Pinpoint the cell where the given text exists, returning its (X, Y) midpoint coordinate. 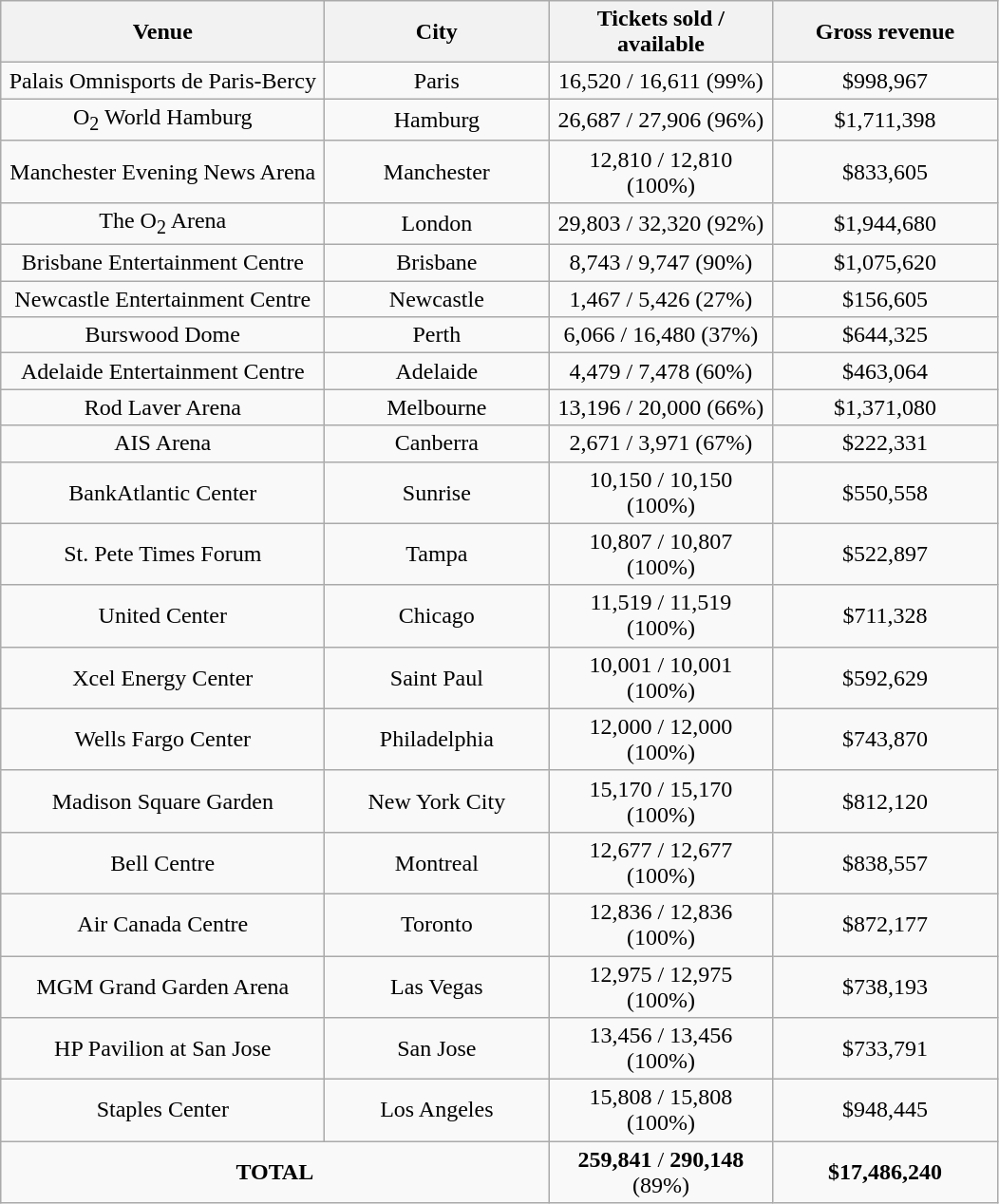
Madison Square Garden (163, 801)
$1,371,080 (885, 407)
$222,331 (885, 443)
$156,605 (885, 299)
Wells Fargo Center (163, 739)
Newcastle (437, 299)
10,807 / 10,807 (100%) (661, 555)
St. Pete Times Forum (163, 555)
$550,558 (885, 492)
TOTAL (275, 1172)
$948,445 (885, 1111)
Adelaide (437, 371)
259,841 / 290,148 (89%) (661, 1172)
Manchester Evening News Arena (163, 171)
$833,605 (885, 171)
13,456 / 13,456 (100%) (661, 1048)
Las Vegas (437, 986)
8,743 / 9,747 (90%) (661, 263)
Palais Omnisports de Paris-Bercy (163, 81)
1,467 / 5,426 (27%) (661, 299)
6,066 / 16,480 (37%) (661, 335)
Newcastle Entertainment Centre (163, 299)
12,000 / 12,000 (100%) (661, 739)
15,170 / 15,170 (100%) (661, 801)
United Center (163, 615)
12,975 / 12,975 (100%) (661, 986)
$1,711,398 (885, 120)
San Jose (437, 1048)
12,836 / 12,836 (100%) (661, 925)
Air Canada Centre (163, 925)
City (437, 32)
Montreal (437, 862)
The O2 Arena (163, 223)
O2 World Hamburg (163, 120)
11,519 / 11,519 (100%) (661, 615)
15,808 / 15,808 (100%) (661, 1111)
Sunrise (437, 492)
Paris (437, 81)
Adelaide Entertainment Centre (163, 371)
$872,177 (885, 925)
$733,791 (885, 1048)
$522,897 (885, 555)
$17,486,240 (885, 1172)
$1,944,680 (885, 223)
$463,064 (885, 371)
Hamburg (437, 120)
Los Angeles (437, 1111)
Tickets sold / available (661, 32)
MGM Grand Garden Arena (163, 986)
$998,967 (885, 81)
13,196 / 20,000 (66%) (661, 407)
26,687 / 27,906 (96%) (661, 120)
Burswood Dome (163, 335)
London (437, 223)
Xcel Energy Center (163, 678)
$711,328 (885, 615)
$592,629 (885, 678)
12,677 / 12,677 (100%) (661, 862)
10,150 / 10,150 (100%) (661, 492)
Perth (437, 335)
Bell Centre (163, 862)
16,520 / 16,611 (99%) (661, 81)
Brisbane Entertainment Centre (163, 263)
29,803 / 32,320 (92%) (661, 223)
AIS Arena (163, 443)
Gross revenue (885, 32)
Manchester (437, 171)
Chicago (437, 615)
Staples Center (163, 1111)
HP Pavilion at San Jose (163, 1048)
$738,193 (885, 986)
Saint Paul (437, 678)
2,671 / 3,971 (67%) (661, 443)
Philadelphia (437, 739)
10,001 / 10,001 (100%) (661, 678)
4,479 / 7,478 (60%) (661, 371)
Brisbane (437, 263)
$644,325 (885, 335)
$812,120 (885, 801)
BankAtlantic Center (163, 492)
Venue (163, 32)
12,810 / 12,810 (100%) (661, 171)
Toronto (437, 925)
Rod Laver Arena (163, 407)
$838,557 (885, 862)
Canberra (437, 443)
Tampa (437, 555)
$1,075,620 (885, 263)
$743,870 (885, 739)
New York City (437, 801)
Melbourne (437, 407)
